Find where the given text appears and provide that cell's center as [X, Y] coordinate. 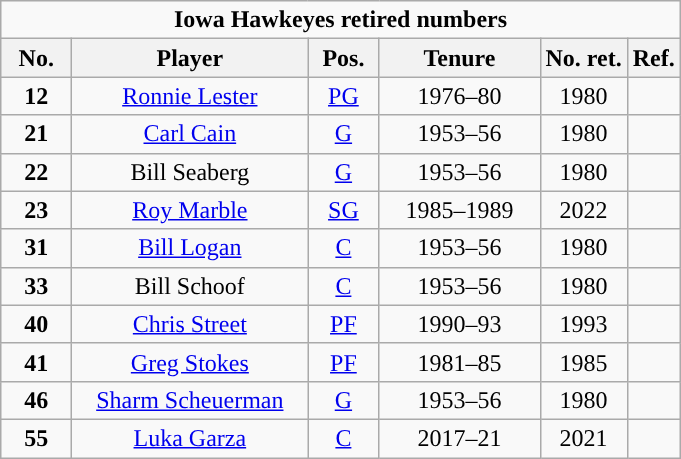
Ref. [654, 58]
23 [36, 210]
41 [36, 362]
40 [36, 324]
1990–93 [460, 324]
Bill Logan [190, 248]
Player [190, 58]
Ronnie Lester [190, 96]
2022 [584, 210]
22 [36, 172]
Pos. [344, 58]
PG [344, 96]
No. [36, 58]
31 [36, 248]
1993 [584, 324]
1985 [584, 362]
Iowa Hawkeyes retired numbers [341, 20]
33 [36, 286]
46 [36, 400]
Carl Cain [190, 134]
55 [36, 438]
1985–1989 [460, 210]
Bill Schoof [190, 286]
1981–85 [460, 362]
12 [36, 96]
Sharm Scheuerman [190, 400]
1976–80 [460, 96]
Roy Marble [190, 210]
Tenure [460, 58]
2021 [584, 438]
Luka Garza [190, 438]
Chris Street [190, 324]
Bill Seaberg [190, 172]
2017–21 [460, 438]
21 [36, 134]
SG [344, 210]
No. ret. [584, 58]
Greg Stokes [190, 362]
